For the text-containing cell, return its midpoint in [X, Y] coordinate format. 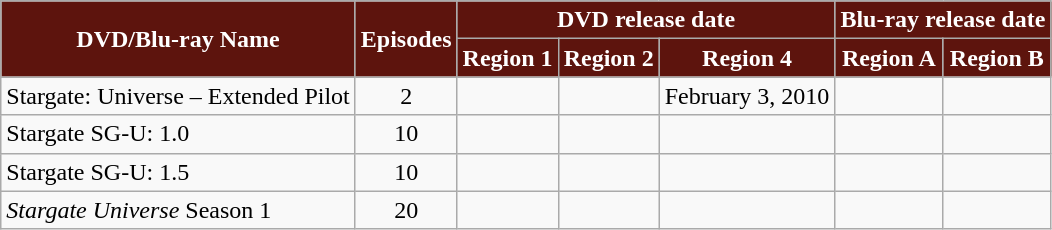
Stargate: Universe – Extended Pilot [178, 96]
Stargate Universe Season 1 [178, 210]
Region A [889, 58]
Stargate SG-U: 1.0 [178, 134]
Region B [997, 58]
DVD release date [646, 20]
Region 4 [747, 58]
2 [406, 96]
20 [406, 210]
February 3, 2010 [747, 96]
Region 1 [508, 58]
Blu-ray release date [943, 20]
Region 2 [608, 58]
Stargate SG-U: 1.5 [178, 172]
Episodes [406, 39]
DVD/Blu-ray Name [178, 39]
